From the cell containing the given text, extract its center point as [x, y] coordinate. 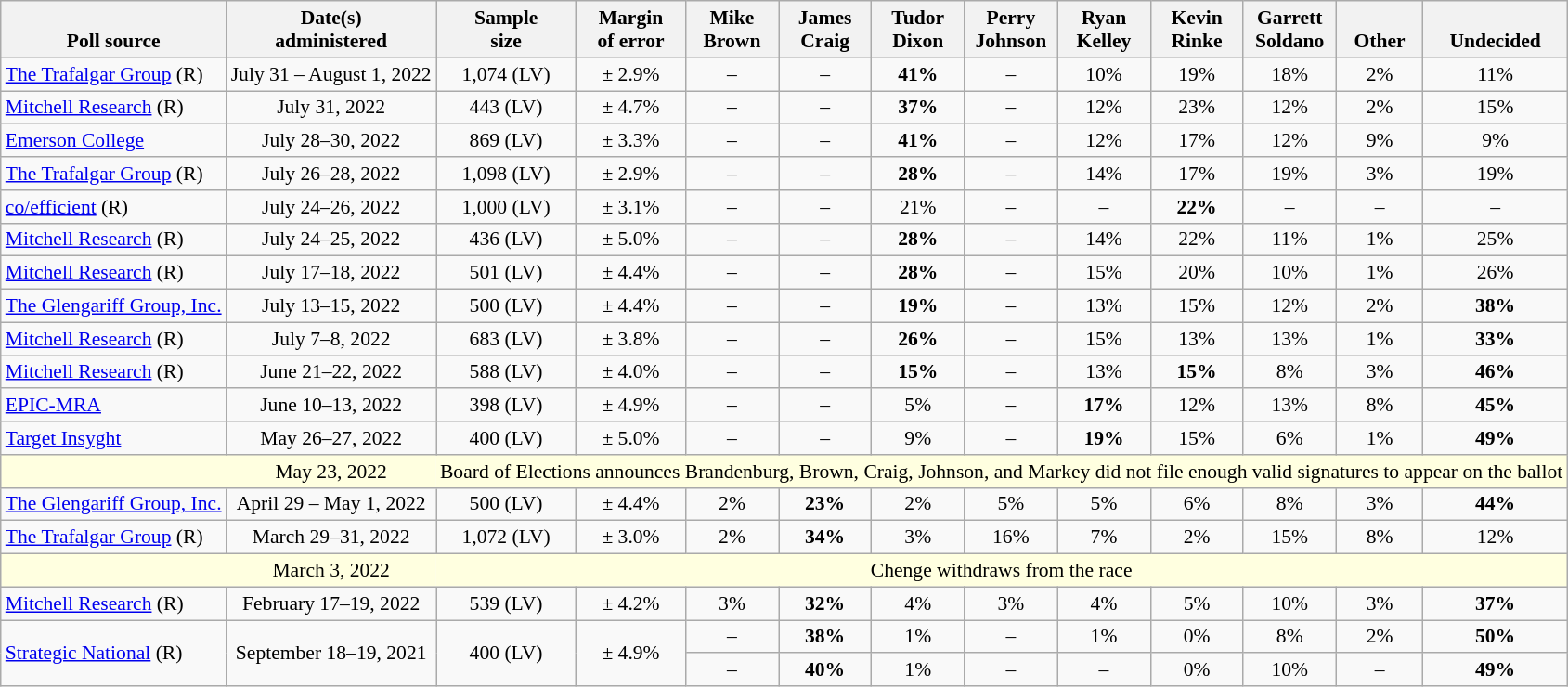
July 24–26, 2022 [331, 207]
July 17–18, 2022 [331, 273]
1,098 (LV) [507, 174]
June 21–22, 2022 [331, 372]
34% [825, 538]
Strategic National (R) [113, 654]
Board of Elections announces Brandenburg, Brown, Craig, Johnson, and Markey did not file enough valid signatures to appear on the ballot [1003, 472]
May 23, 2022 [331, 472]
September 18–19, 2021 [331, 654]
33% [1496, 339]
40% [825, 670]
PerryJohnson [1011, 30]
July 26–28, 2022 [331, 174]
KevinRinke [1197, 30]
± 3.8% [631, 339]
1,000 (LV) [507, 207]
MikeBrown [732, 30]
JamesCraig [825, 30]
Samplesize [507, 30]
32% [825, 603]
EPIC-MRA [113, 406]
45% [1496, 406]
± 3.0% [631, 538]
February 17–19, 2022 [331, 603]
± 4.2% [631, 603]
398 (LV) [507, 406]
July 24–25, 2022 [331, 240]
GarrettSoldano [1289, 30]
May 26–27, 2022 [331, 438]
July 7–8, 2022 [331, 339]
± 3.3% [631, 141]
436 (LV) [507, 240]
July 13–15, 2022 [331, 306]
20% [1197, 273]
869 (LV) [507, 141]
443 (LV) [507, 108]
50% [1496, 637]
Other [1380, 30]
683 (LV) [507, 339]
± 4.0% [631, 372]
April 29 – May 1, 2022 [331, 504]
539 (LV) [507, 603]
March 3, 2022 [331, 571]
Undecided [1496, 30]
TudorDixon [918, 30]
± 4.7% [631, 108]
Emerson College [113, 141]
Marginof error [631, 30]
Chenge withdraws from the race [1003, 571]
July 31 – August 1, 2022 [331, 74]
June 10–13, 2022 [331, 406]
Target Insyght [113, 438]
1,072 (LV) [507, 538]
44% [1496, 504]
588 (LV) [507, 372]
1,074 (LV) [507, 74]
July 28–30, 2022 [331, 141]
July 31, 2022 [331, 108]
March 29–31, 2022 [331, 538]
Poll source [113, 30]
RyanKelley [1104, 30]
Date(s)administered [331, 30]
501 (LV) [507, 273]
46% [1496, 372]
18% [1289, 74]
± 3.1% [631, 207]
16% [1011, 538]
21% [918, 207]
co/efficient (R) [113, 207]
7% [1104, 538]
25% [1496, 240]
